Determine the (x, y) coordinate at the center of the cell enclosing the given text.  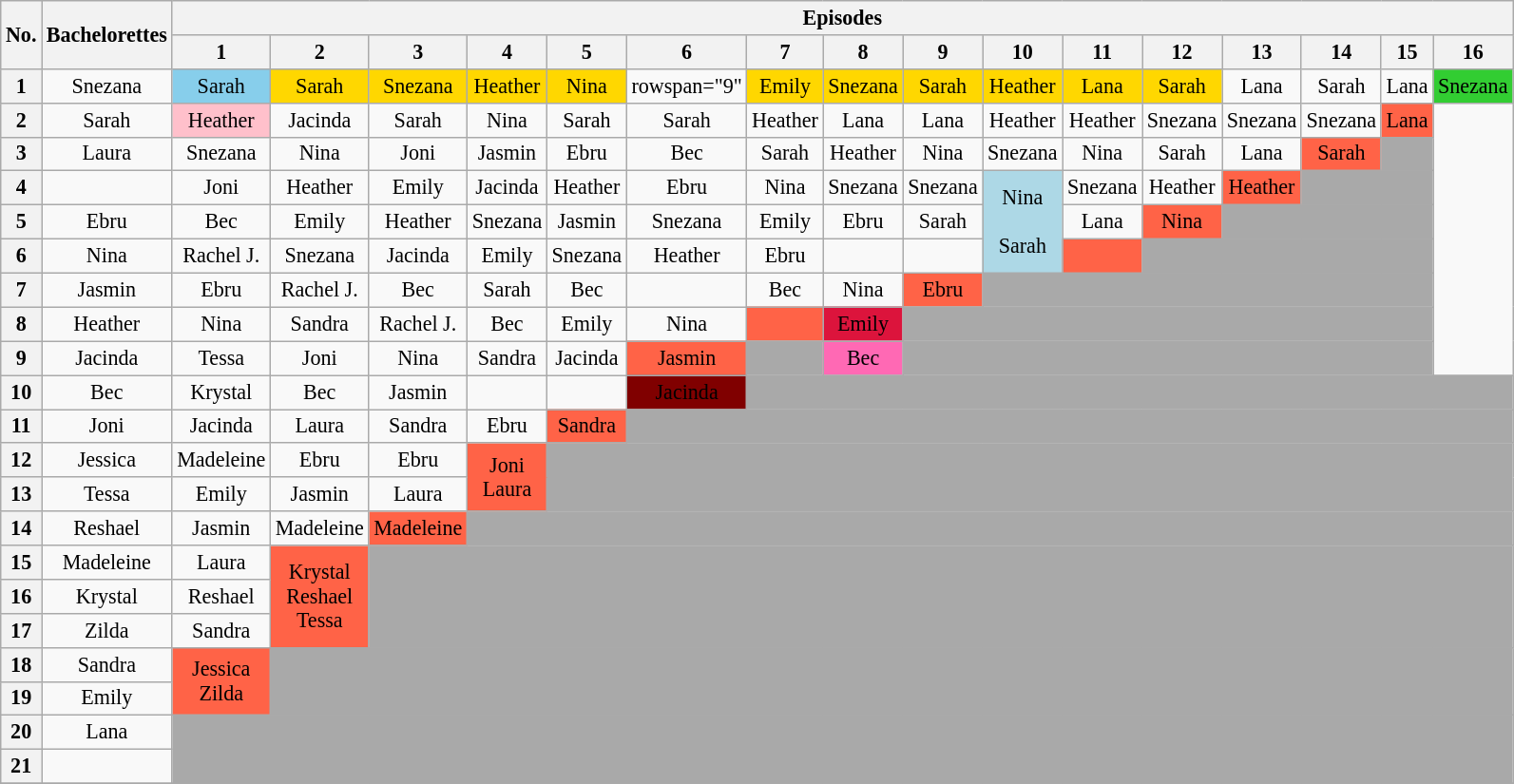
KrystalReshaelTessa (320, 595)
rowspan="9" (686, 86)
No. (21, 34)
Jessica (106, 460)
18 (21, 664)
JoniLaura (508, 477)
21 (21, 766)
NinaSarah (1023, 222)
JessicaZilda (221, 681)
Episodes (842, 17)
Zilda (106, 630)
17 (21, 630)
19 (21, 698)
Bachelorettes (106, 34)
20 (21, 733)
